Scan for the cell matching the given text and deliver its [x, y] coordinate at center. 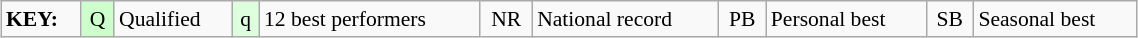
National record [626, 19]
SB [950, 19]
KEY: [41, 19]
NR [506, 19]
PB [742, 19]
12 best performers [370, 19]
q [246, 19]
Seasonal best [1055, 19]
Qualified [173, 19]
Personal best [846, 19]
Q [98, 19]
